Return [X, Y] of the center of cell containing provided text 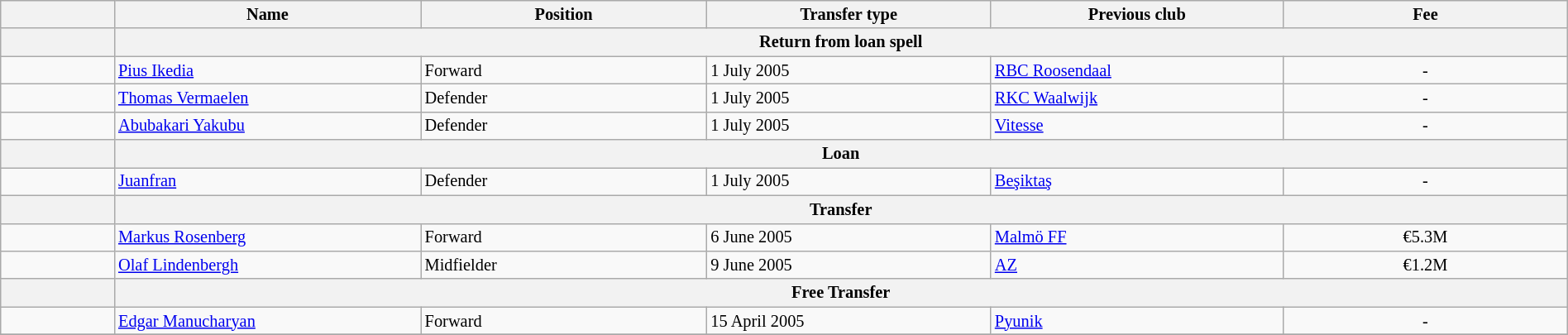
Return from loan spell [840, 42]
€1.2M [1426, 265]
AZ [1137, 265]
Midfielder [564, 265]
15 April 2005 [849, 321]
Pyunik [1137, 321]
Position [564, 14]
Transfer type [849, 14]
Pius Ikedia [268, 70]
Thomas Vermaelen [268, 98]
6 June 2005 [849, 237]
RBC Roosendaal [1137, 70]
Edgar Manucharyan [268, 321]
Vitesse [1137, 126]
Beşiktaş [1137, 181]
Malmö FF [1137, 237]
Free Transfer [840, 293]
Markus Rosenberg [268, 237]
Juanfran [268, 181]
Loan [840, 154]
Abubakari Yakubu [268, 126]
€5.3M [1426, 237]
Previous club [1137, 14]
Transfer [840, 209]
Olaf Lindenbergh [268, 265]
Fee [1426, 14]
9 June 2005 [849, 265]
Name [268, 14]
RKC Waalwijk [1137, 98]
